Extract the (X, Y) coordinate from the center of the cell holding the provided text.  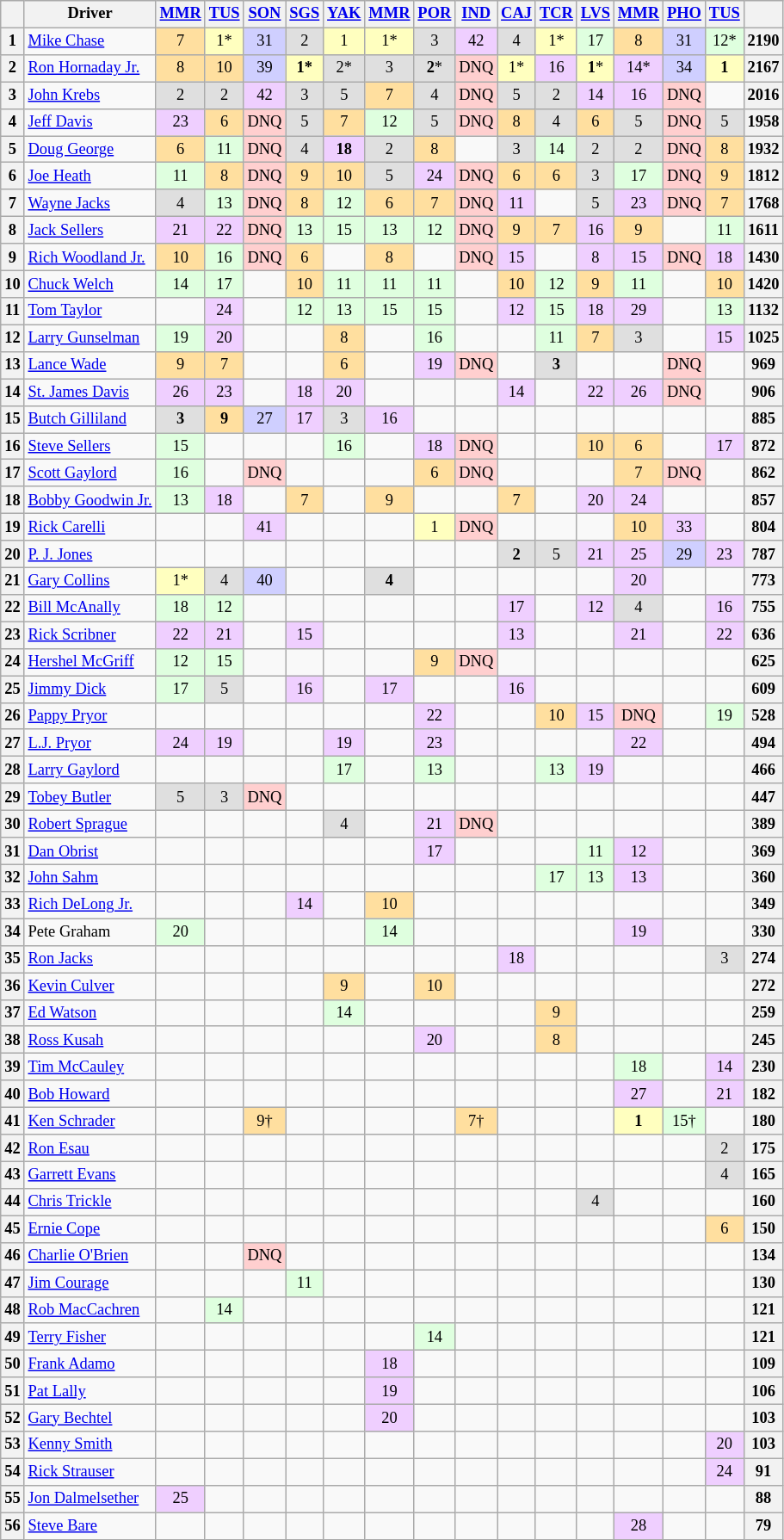
47 (12, 1283)
Scott Gaylord (90, 473)
1420 (763, 284)
787 (763, 554)
466 (763, 770)
Kevin Culver (90, 986)
CAJ (516, 14)
872 (763, 446)
1025 (763, 337)
Butch Gilliland (90, 418)
44 (12, 1202)
Terry Fisher (90, 1338)
Hershel McGriff (90, 663)
POR (435, 14)
46 (12, 1257)
LVS (596, 14)
32 (12, 878)
1812 (763, 176)
773 (763, 582)
245 (763, 1040)
Rob MacCachren (90, 1310)
Rick Scribner (90, 635)
360 (763, 878)
Jack Sellers (90, 231)
Pete Graham (90, 931)
804 (763, 527)
1958 (763, 122)
36 (12, 986)
38 (12, 1040)
1132 (763, 312)
180 (763, 1121)
969 (763, 365)
Steve Bare (90, 1525)
Tobey Butler (90, 797)
Rich Woodland Jr. (90, 257)
274 (763, 959)
54 (12, 1472)
Ron Hornaday Jr. (90, 69)
Joe Heath (90, 176)
Doug George (90, 150)
Bobby Goodwin Jr. (90, 501)
Jimmy Dick (90, 689)
230 (763, 1067)
1611 (763, 231)
79 (763, 1525)
SON (265, 14)
109 (763, 1364)
1768 (763, 203)
91 (763, 1472)
Bill McAnally (90, 608)
349 (763, 906)
Chris Trickle (90, 1202)
134 (763, 1257)
Ernie Cope (90, 1229)
12* (725, 41)
259 (763, 1012)
John Krebs (90, 95)
862 (763, 473)
53 (12, 1444)
Dan Obrist (90, 850)
Ed Watson (90, 1012)
369 (763, 850)
14* (639, 69)
49 (12, 1338)
Jeff Davis (90, 122)
37 (12, 1012)
15† (685, 1121)
PHO (685, 14)
857 (763, 501)
389 (763, 825)
Driver (90, 14)
88 (763, 1500)
2016 (763, 95)
Tom Taylor (90, 312)
Pat Lally (90, 1391)
55 (12, 1500)
9† (265, 1121)
P. J. Jones (90, 554)
906 (763, 393)
Gary Bechtel (90, 1419)
Wayne Jacks (90, 203)
Rich DeLong Jr. (90, 906)
Ken Schrader (90, 1121)
45 (12, 1229)
885 (763, 418)
2167 (763, 69)
St. James Davis (90, 393)
160 (763, 1202)
Ross Kusah (90, 1040)
Tim McCauley (90, 1067)
636 (763, 635)
182 (763, 1093)
1430 (763, 257)
755 (763, 608)
625 (763, 663)
7† (477, 1121)
IND (477, 14)
1932 (763, 150)
Bob Howard (90, 1093)
Jon Dalmelsether (90, 1500)
447 (763, 797)
Lance Wade (90, 365)
165 (763, 1176)
Frank Adamo (90, 1364)
106 (763, 1391)
51 (12, 1391)
609 (763, 689)
56 (12, 1525)
35 (12, 959)
43 (12, 1176)
YAK (344, 14)
2190 (763, 41)
528 (763, 716)
TCR (556, 14)
Ron Esau (90, 1148)
175 (763, 1148)
52 (12, 1419)
330 (763, 931)
150 (763, 1229)
L.J. Pryor (90, 744)
50 (12, 1364)
Jim Courage (90, 1283)
John Sahm (90, 878)
Chuck Welch (90, 284)
30 (12, 825)
Mike Chase (90, 41)
272 (763, 986)
494 (763, 744)
Robert Sprague (90, 825)
Ron Jacks (90, 959)
Steve Sellers (90, 446)
SGS (305, 14)
Rick Strauser (90, 1472)
Gary Collins (90, 582)
130 (763, 1283)
Kenny Smith (90, 1444)
Larry Gaylord (90, 770)
Larry Gunselman (90, 337)
Pappy Pryor (90, 716)
Charlie O'Brien (90, 1257)
Garrett Evans (90, 1176)
48 (12, 1310)
Rick Carelli (90, 527)
